Pinpoint the cell where the given text exists, returning its [X, Y] midpoint coordinate. 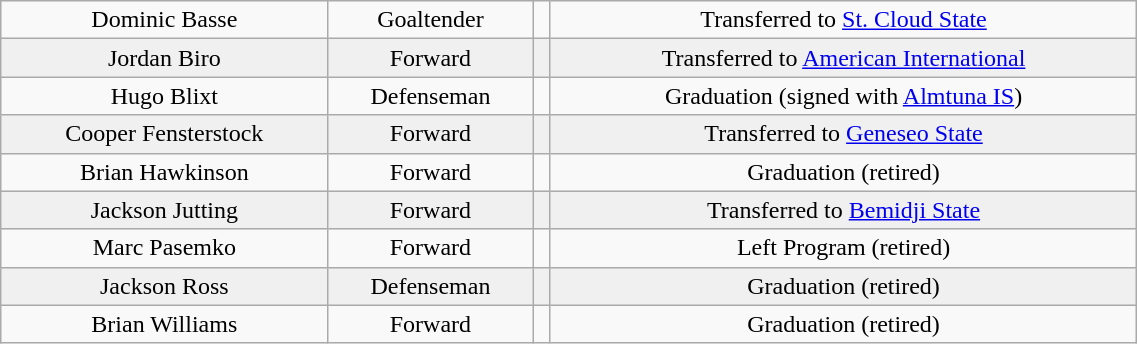
Transferred to Bemidji State [844, 210]
Jackson Jutting [164, 210]
Transferred to Geneseo State [844, 134]
Brian Hawkinson [164, 172]
Brian Williams [164, 324]
Cooper Fensterstock [164, 134]
Left Program (retired) [844, 248]
Goaltender [430, 20]
Jordan Biro [164, 58]
Transferred to St. Cloud State [844, 20]
Hugo Blixt [164, 96]
Graduation (signed with Almtuna IS) [844, 96]
Dominic Basse [164, 20]
Marc Pasemko [164, 248]
Jackson Ross [164, 286]
Transferred to American International [844, 58]
